Search for the cell housing the specified text and yield its (x, y) center coordinate. 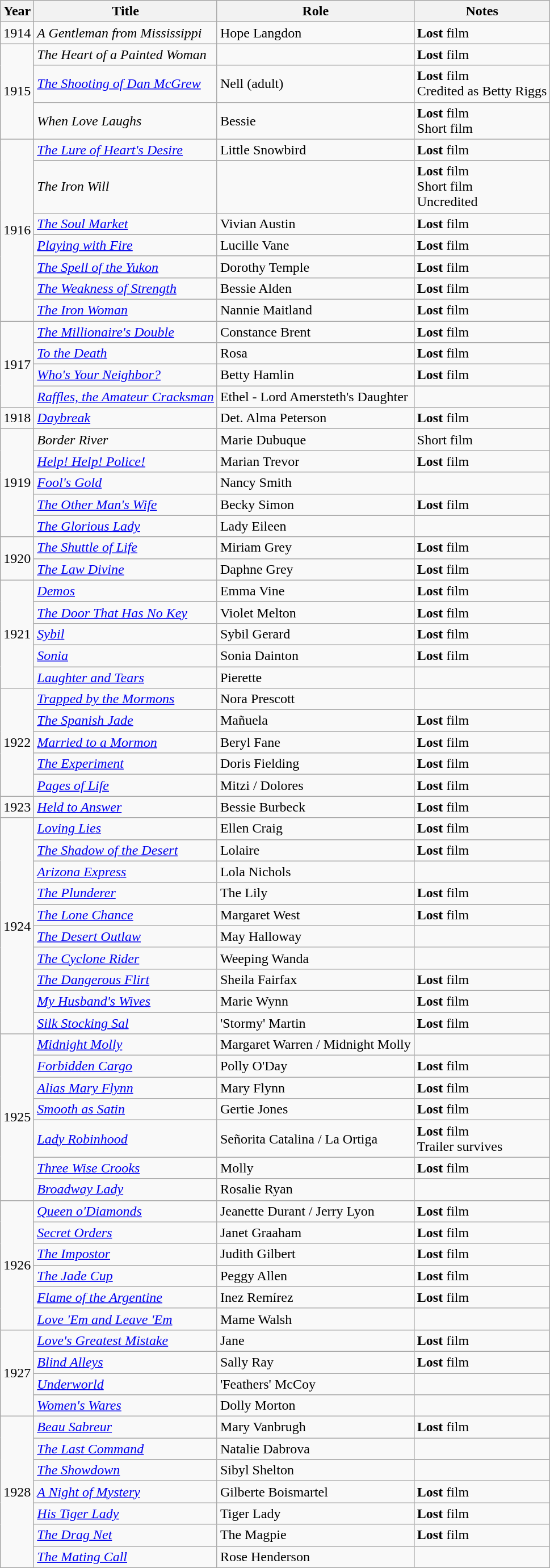
Sonia (126, 655)
1917 (17, 364)
Nell (adult) (316, 84)
Rosalie Ryan (316, 1189)
Natalie Dabrova (316, 1449)
Lost film Short film Uncredited (482, 187)
1921 (17, 634)
1919 (17, 483)
Help! Help! Police! (126, 461)
Gilberte Boismartel (316, 1492)
Sheila Fairfax (316, 980)
Hope Langdon (316, 33)
Doris Fielding (316, 764)
Underworld (126, 1384)
Midnight Molly (126, 1045)
The Cyclone Rider (126, 958)
Arizona Express (126, 872)
The Dangerous Flirt (126, 980)
1920 (17, 558)
Blind Alleys (126, 1362)
1927 (17, 1373)
A Gentleman from Mississippi (126, 33)
1915 (17, 91)
The Lure of Heart's Desire (126, 150)
'Feathers' McCoy (316, 1384)
May Halloway (316, 936)
Polly O'Day (316, 1066)
Lolaire (316, 850)
Held to Answer (126, 807)
To the Death (126, 354)
Ethel - Lord Amersteth's Daughter (316, 397)
Sybil (126, 634)
Molly (316, 1168)
The Experiment (126, 764)
Weeping Wanda (316, 958)
Marie Wynn (316, 1001)
Lady Eileen (316, 526)
The Spell of the Yukon (126, 267)
The Mating Call (126, 1557)
The Jade Cup (126, 1276)
Sibyl Shelton (316, 1470)
Year (17, 11)
The Drag Net (126, 1535)
Married to a Mormon (126, 742)
My Husband's Wives (126, 1001)
Raffles, the Amateur Cracksman (126, 397)
Nancy Smith (316, 483)
Broadway Lady (126, 1189)
1918 (17, 418)
Vivian Austin (316, 224)
Inez Remírez (316, 1297)
Beryl Fane (316, 742)
Demos (126, 591)
Nora Prescott (316, 699)
Lucille Vane (316, 245)
His Tiger Lady (126, 1514)
Laughter and Tears (126, 677)
The Iron Woman (126, 310)
Lost film Short film (482, 120)
Daphne Grey (316, 569)
Notes (482, 11)
The Soul Market (126, 224)
Lost film Credited as Betty Riggs (482, 84)
Queen o'Diamonds (126, 1211)
Fool's Gold (126, 483)
Secret Orders (126, 1233)
Mame Walsh (316, 1319)
The Glorious Lady (126, 526)
The Door That Has No Key (126, 612)
Violet Melton (316, 612)
The Lone Chance (126, 915)
Constance Brent (316, 332)
Miriam Grey (316, 548)
Nannie Maitland (316, 310)
Mañuela (316, 721)
Ellen Craig (316, 829)
Pages of Life (126, 785)
Mitzi / Dolores (316, 785)
1916 (17, 230)
The Last Command (126, 1449)
Alias Mary Flynn (126, 1088)
Bessie Burbeck (316, 807)
Dolly Morton (316, 1406)
Janet Graaham (316, 1233)
Margaret West (316, 915)
Three Wise Crooks (126, 1168)
Smooth as Satin (126, 1109)
Daybreak (126, 418)
The Lily (316, 893)
1926 (17, 1265)
Señorita Catalina / La Ortiga (316, 1138)
Jeanette Durant / Jerry Lyon (316, 1211)
Role (316, 11)
1922 (17, 742)
Flame of the Argentine (126, 1297)
'Stormy' Martin (316, 1023)
Jane (316, 1340)
The Shuttle of Life (126, 548)
Who's Your Neighbor? (126, 375)
The Spanish Jade (126, 721)
The Magpie (316, 1535)
The Showdown (126, 1470)
Forbidden Cargo (126, 1066)
Little Snowbird (316, 150)
1924 (17, 926)
The Iron Will (126, 187)
Marie Dubuque (316, 440)
1928 (17, 1492)
1914 (17, 33)
The Plunderer (126, 893)
Tiger Lady (316, 1514)
When Love Laughs (126, 120)
Women's Wares (126, 1406)
The Impostor (126, 1254)
Sally Ray (316, 1362)
Judith Gilbert (316, 1254)
Title (126, 11)
Det. Alma Peterson (316, 418)
Bessie (316, 120)
Gertie Jones (316, 1109)
Sybil Gerard (316, 634)
The Heart of a Painted Woman (126, 54)
1925 (17, 1117)
Love 'Em and Leave 'Em (126, 1319)
The Shooting of Dan McGrew (126, 84)
Beau Sabreur (126, 1427)
Bessie Alden (316, 288)
Betty Hamlin (316, 375)
Trapped by the Mormons (126, 699)
Margaret Warren / Midnight Molly (316, 1045)
Becky Simon (316, 505)
Peggy Allen (316, 1276)
1923 (17, 807)
A Night of Mystery (126, 1492)
Loving Lies (126, 829)
The Desert Outlaw (126, 936)
The Shadow of the Desert (126, 850)
Dorothy Temple (316, 267)
Pierette (316, 677)
Mary Vanbrugh (316, 1427)
Love's Greatest Mistake (126, 1340)
Marian Trevor (316, 461)
Rose Henderson (316, 1557)
Mary Flynn (316, 1088)
The Law Divine (126, 569)
Emma Vine (316, 591)
Lola Nichols (316, 872)
Border River (126, 440)
Sonia Dainton (316, 655)
Short film (482, 440)
The Weakness of Strength (126, 288)
Rosa (316, 354)
Lost film Trailer survives (482, 1138)
Lady Robinhood (126, 1138)
The Other Man's Wife (126, 505)
Silk Stocking Sal (126, 1023)
Playing with Fire (126, 245)
The Millionaire's Double (126, 332)
